Return the [x, y] coordinate for the center point of the cell that contains the specified text.  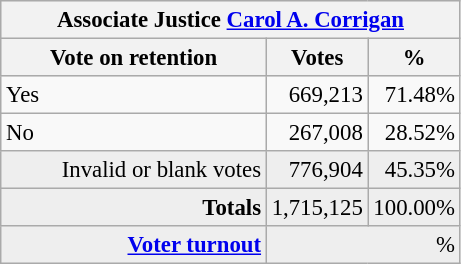
669,213 [317, 95]
Totals [134, 208]
267,008 [317, 133]
Yes [134, 95]
Voter turnout [134, 245]
1,715,125 [317, 208]
45.35% [414, 170]
Vote on retention [134, 58]
Invalid or blank votes [134, 170]
776,904 [317, 170]
Votes [317, 58]
28.52% [414, 133]
Associate Justice Carol A. Corrigan [231, 20]
100.00% [414, 208]
71.48% [414, 95]
No [134, 133]
